Detect which cell encompasses the target text, then output its (x, y) center coordinate. 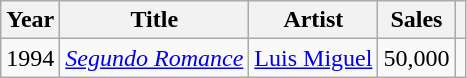
Title (154, 20)
Year (30, 20)
Artist (314, 20)
Sales (416, 20)
50,000 (416, 58)
1994 (30, 58)
Segundo Romance (154, 58)
Luis Miguel (314, 58)
